Search for the cell housing the specified text and yield its (X, Y) center coordinate. 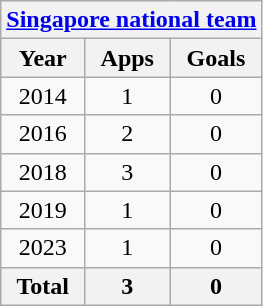
Goals (216, 58)
2014 (43, 96)
2019 (43, 210)
Year (43, 58)
Singapore national team (132, 20)
2018 (43, 172)
2 (128, 134)
Apps (128, 58)
2016 (43, 134)
2023 (43, 248)
Total (43, 286)
